Extract the [x, y] coordinate from the center of the cell holding the provided text.  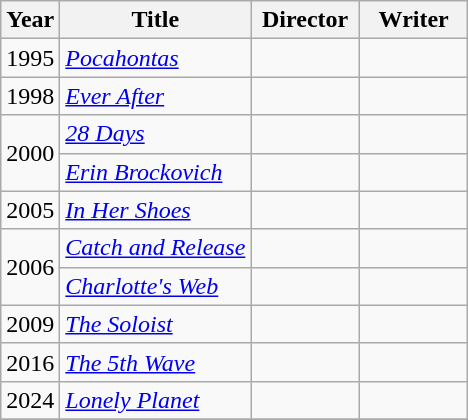
2000 [30, 153]
Erin Brockovich [156, 172]
The Soloist [156, 324]
Pocahontas [156, 58]
2009 [30, 324]
Title [156, 20]
Charlotte's Web [156, 286]
Lonely Planet [156, 400]
Year [30, 20]
28 Days [156, 134]
Ever After [156, 96]
2016 [30, 362]
2005 [30, 210]
In Her Shoes [156, 210]
The 5th Wave [156, 362]
1998 [30, 96]
Writer [414, 20]
1995 [30, 58]
2024 [30, 400]
Catch and Release [156, 248]
Director [306, 20]
2006 [30, 267]
